Output the [X, Y] coordinate of the center of the cell containing the given text.  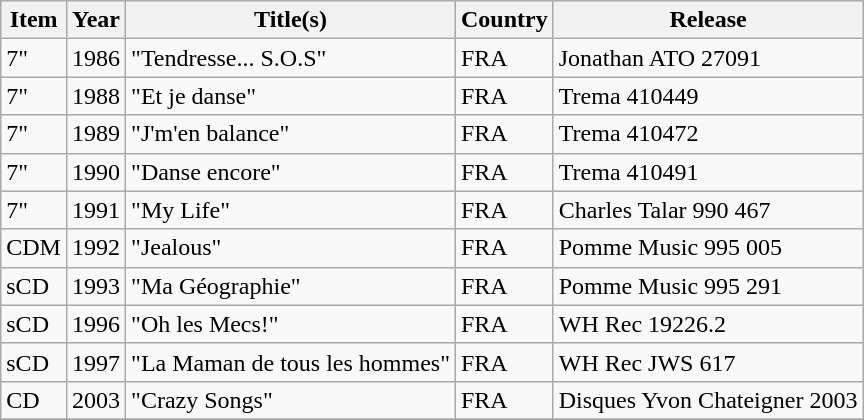
Pomme Music 995 291 [708, 286]
1991 [96, 210]
"Et je danse" [291, 96]
WH Rec JWS 617 [708, 362]
Release [708, 20]
1993 [96, 286]
1989 [96, 134]
1996 [96, 324]
CDM [34, 248]
Pomme Music 995 005 [708, 248]
1997 [96, 362]
"Ma Géographie" [291, 286]
"My Life" [291, 210]
Item [34, 20]
Trema 410449 [708, 96]
CD [34, 400]
Jonathan ATO 27091 [708, 58]
Title(s) [291, 20]
1990 [96, 172]
"Danse encore" [291, 172]
1986 [96, 58]
WH Rec 19226.2 [708, 324]
Trema 410491 [708, 172]
"Oh les Mecs!" [291, 324]
Year [96, 20]
1988 [96, 96]
Trema 410472 [708, 134]
"J'm'en balance" [291, 134]
Disques Yvon Chateigner 2003 [708, 400]
Charles Talar 990 467 [708, 210]
2003 [96, 400]
"Crazy Songs" [291, 400]
1992 [96, 248]
Country [504, 20]
"La Maman de tous les hommes" [291, 362]
"Tendresse... S.O.S" [291, 58]
"Jealous" [291, 248]
